For the text-containing cell, return its midpoint in (X, Y) coordinate format. 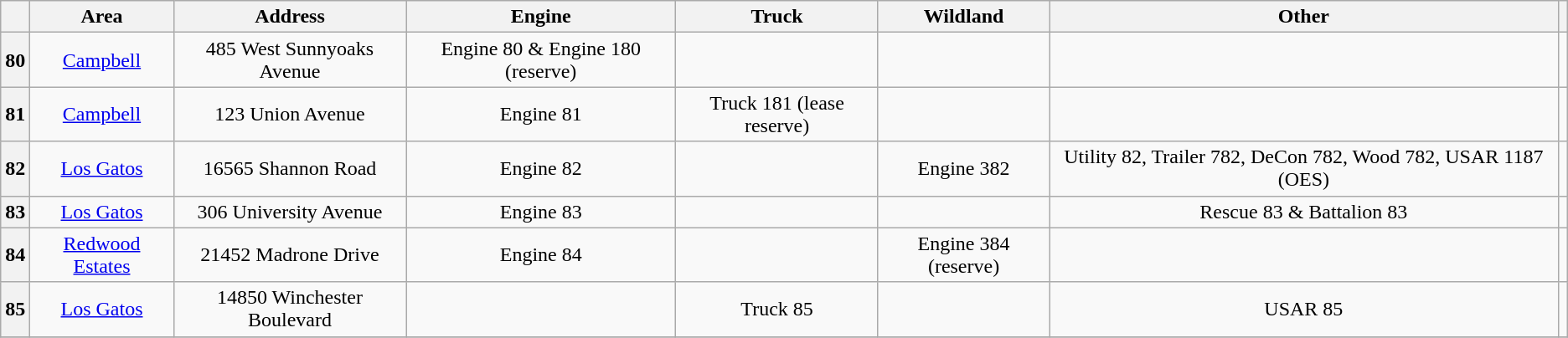
123 Union Avenue (290, 114)
14850 Winchester Boulevard (290, 310)
USAR 85 (1304, 310)
Engine 81 (541, 114)
Area (102, 17)
21452 Madrone Drive (290, 254)
Wildland (963, 17)
Truck 85 (777, 310)
Utility 82, Trailer 782, DeCon 782, Wood 782, USAR 1187 (OES) (1304, 169)
306 University Avenue (290, 212)
81 (15, 114)
Engine 84 (541, 254)
Redwood Estates (102, 254)
Engine 384 (reserve) (963, 254)
80 (15, 60)
Engine 82 (541, 169)
Engine 382 (963, 169)
16565 Shannon Road (290, 169)
Truck (777, 17)
Engine 80 & Engine 180 (reserve) (541, 60)
Engine 83 (541, 212)
Other (1304, 17)
83 (15, 212)
Address (290, 17)
82 (15, 169)
485 West Sunnyoaks Avenue (290, 60)
84 (15, 254)
Rescue 83 & Battalion 83 (1304, 212)
Engine (541, 17)
Truck 181 (lease reserve) (777, 114)
85 (15, 310)
